Locate the cell with the specified text and output its [x, y] center coordinate. 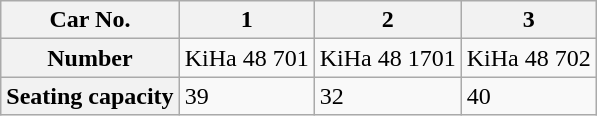
39 [246, 96]
Car No. [90, 20]
3 [528, 20]
KiHa 48 702 [528, 58]
2 [388, 20]
KiHa 48 701 [246, 58]
Number [90, 58]
KiHa 48 1701 [388, 58]
32 [388, 96]
40 [528, 96]
Seating capacity [90, 96]
1 [246, 20]
